Extract the [x, y] coordinate from the center of the cell holding the provided text.  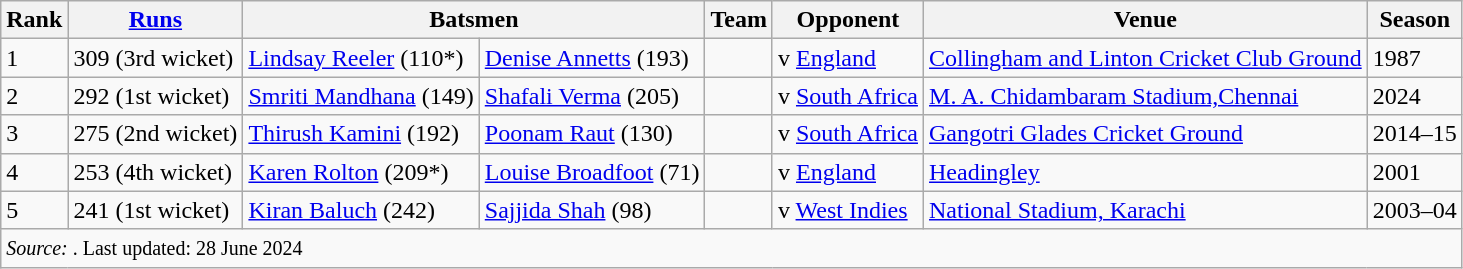
2 [34, 96]
Sajjida Shah (98) [592, 210]
2003–04 [1414, 210]
Batsmen [474, 20]
3 [34, 134]
Shafali Verma (205) [592, 96]
v West Indies [848, 210]
Gangotri Glades Cricket Ground [1146, 134]
241 (1st wicket) [156, 210]
2001 [1414, 172]
2014–15 [1414, 134]
Season [1414, 20]
2024 [1414, 96]
Poonam Raut (130) [592, 134]
4 [34, 172]
1 [34, 58]
Louise Broadfoot (71) [592, 172]
Collingham and Linton Cricket Club Ground [1146, 58]
Opponent [848, 20]
Rank [34, 20]
5 [34, 210]
Source: . Last updated: 28 June 2024 [732, 248]
253 (4th wicket) [156, 172]
Lindsay Reeler (110*) [361, 58]
Kiran Baluch (242) [361, 210]
M. A. Chidambaram Stadium,Chennai [1146, 96]
275 (2nd wicket) [156, 134]
Smriti Mandhana (149) [361, 96]
Karen Rolton (209*) [361, 172]
Thirush Kamini (192) [361, 134]
309 (3rd wicket) [156, 58]
Venue [1146, 20]
Denise Annetts (193) [592, 58]
1987 [1414, 58]
292 (1st wicket) [156, 96]
Runs [156, 20]
Headingley [1146, 172]
Team [739, 20]
National Stadium, Karachi [1146, 210]
